Detect which cell encompasses the target text, then output its [x, y] center coordinate. 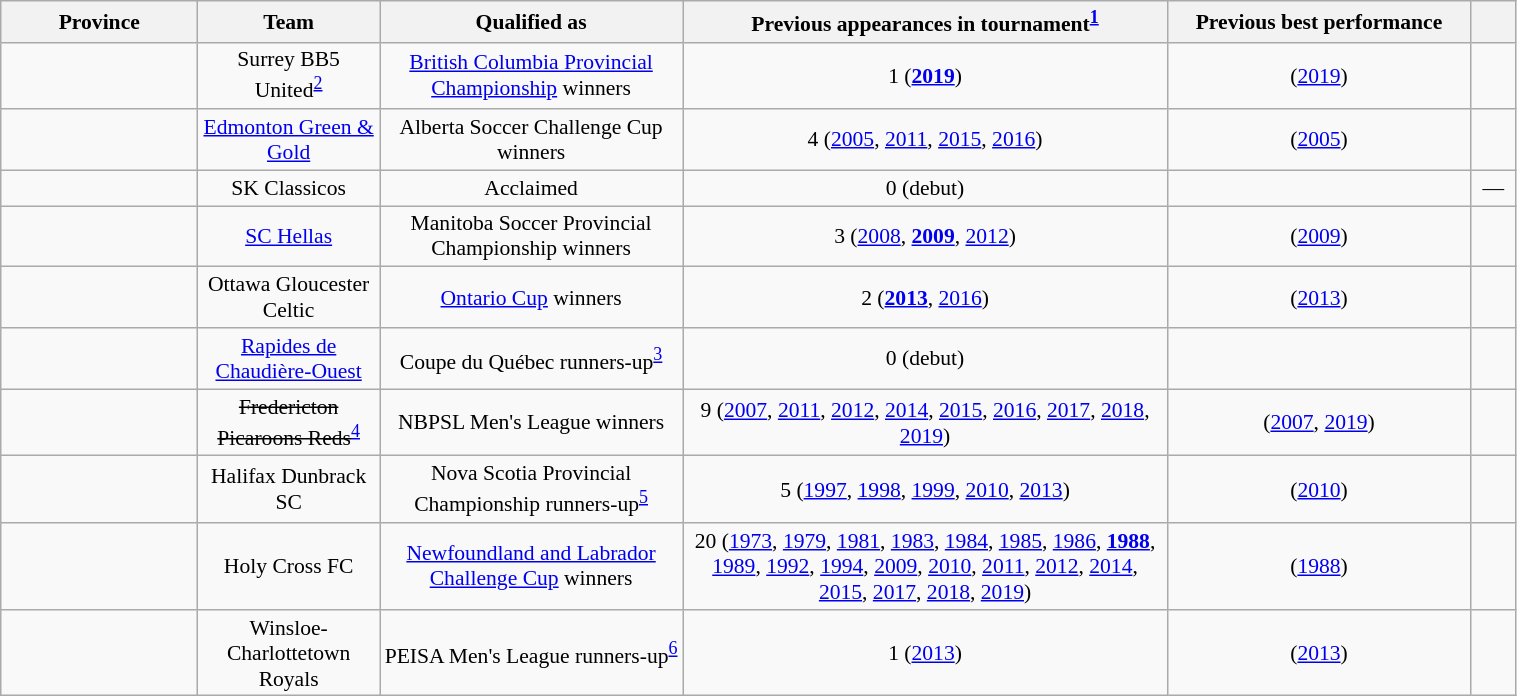
SC Hellas [289, 236]
Surrey BB5 United2 [289, 76]
1 (2019) [926, 76]
Qualified as [532, 22]
(2019) [1318, 76]
20 (1973, 1979, 1981, 1983, 1984, 1985, 1986, 1988, 1989, 1992, 1994, 2009, 2010, 2011, 2012, 2014, 2015, 2017, 2018, 2019) [926, 566]
Ontario Cup winners [532, 298]
(2005) [1318, 140]
Manitoba Soccer Provincial Championship winners [532, 236]
Halifax Dunbrack SC [289, 490]
NBPSL Men's League winners [532, 422]
(1988) [1318, 566]
Previous appearances in tournament1 [926, 22]
SK Classicos [289, 188]
Newfoundland and Labrador Challenge Cup winners [532, 566]
9 (2007, 2011, 2012, 2014, 2015, 2016, 2017, 2018, 2019) [926, 422]
— [1494, 188]
3 (2008, 2009, 2012) [926, 236]
Coupe du Québec runners-up3 [532, 358]
Acclaimed [532, 188]
Fredericton Picaroons Reds4 [289, 422]
4 (2005, 2011, 2015, 2016) [926, 140]
(2007, 2019) [1318, 422]
British Columbia Provincial Championship winners [532, 76]
Holy Cross FC [289, 566]
5 (1997, 1998, 1999, 2010, 2013) [926, 490]
Province [100, 22]
Team [289, 22]
Ottawa Gloucester Celtic [289, 298]
2 (2013, 2016) [926, 298]
Previous best performance [1318, 22]
Alberta Soccer Challenge Cup winners [532, 140]
Rapides de Chaudière-Ouest [289, 358]
Nova Scotia Provincial Championship runners-up5 [532, 490]
Edmonton Green & Gold [289, 140]
(2010) [1318, 490]
(2009) [1318, 236]
(2013) [1318, 298]
